Find where the given text appears and provide that cell's center as [X, Y] coordinate. 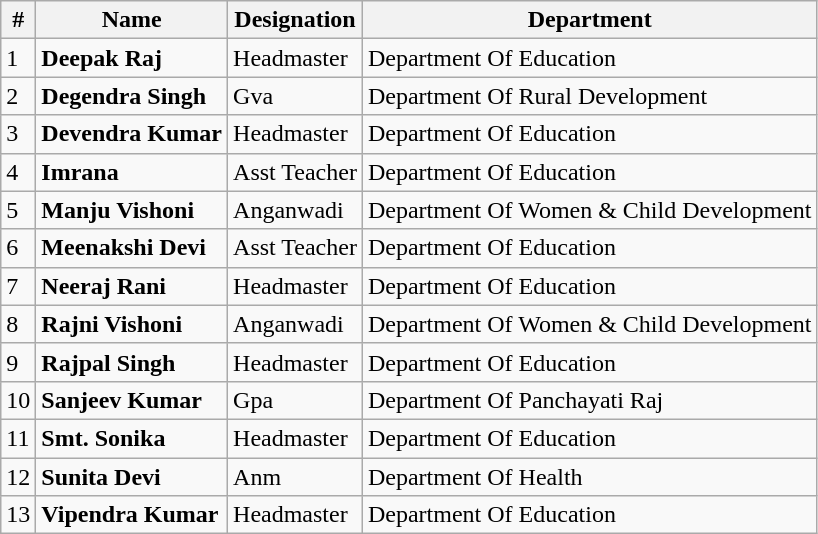
3 [18, 134]
Department Of Panchayati Raj [590, 400]
13 [18, 515]
Rajpal Singh [132, 362]
Gpa [296, 400]
7 [18, 286]
5 [18, 210]
Anm [296, 477]
Devendra Kumar [132, 134]
4 [18, 172]
1 [18, 58]
2 [18, 96]
Meenakshi Devi [132, 248]
9 [18, 362]
Degendra Singh [132, 96]
Imrana [132, 172]
6 [18, 248]
Sunita Devi [132, 477]
Gva [296, 96]
Smt. Sonika [132, 438]
Manju Vishoni [132, 210]
# [18, 20]
12 [18, 477]
8 [18, 324]
Sanjeev Kumar [132, 400]
Deepak Raj [132, 58]
11 [18, 438]
Neeraj Rani [132, 286]
Rajni Vishoni [132, 324]
Department [590, 20]
Name [132, 20]
10 [18, 400]
Designation [296, 20]
Department Of Health [590, 477]
Department Of Rural Development [590, 96]
Vipendra Kumar [132, 515]
